Extract the (x, y) coordinate from the center of the cell holding the provided text.  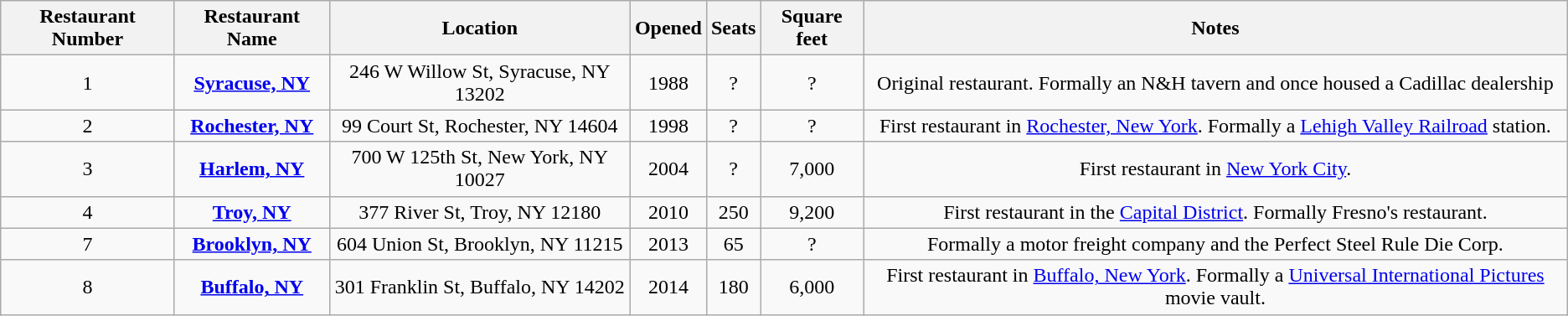
Opened (668, 28)
Original restaurant. Formally an N&H tavern and once housed a Cadillac dealership (1216, 82)
4 (88, 212)
2014 (668, 287)
246 W Willow St, Syracuse, NY 13202 (479, 82)
Square feet (812, 28)
6,000 (812, 287)
Buffalo, NY (251, 287)
First restaurant in Rochester, New York. Formally a Lehigh Valley Railroad station. (1216, 126)
Notes (1216, 28)
First restaurant in Buffalo, New York. Formally a Universal International Pictures movie vault. (1216, 287)
99 Court St, Rochester, NY 14604 (479, 126)
Formally a motor freight company and the Perfect Steel Rule Die Corp. (1216, 244)
250 (733, 212)
7,000 (812, 169)
3 (88, 169)
1998 (668, 126)
2013 (668, 244)
Location (479, 28)
First restaurant in the Capital District. Formally Fresno's restaurant. (1216, 212)
Restaurant Name (251, 28)
604 Union St, Brooklyn, NY 11215 (479, 244)
7 (88, 244)
1 (88, 82)
301 Franklin St, Buffalo, NY 14202 (479, 287)
First restaurant in New York City. (1216, 169)
Restaurant Number (88, 28)
180 (733, 287)
1988 (668, 82)
Syracuse, NY (251, 82)
65 (733, 244)
Harlem, NY (251, 169)
377 River St, Troy, NY 12180 (479, 212)
2004 (668, 169)
2010 (668, 212)
8 (88, 287)
Seats (733, 28)
2 (88, 126)
Troy, NY (251, 212)
Rochester, NY (251, 126)
Brooklyn, NY (251, 244)
9,200 (812, 212)
700 W 125th St, New York, NY 10027 (479, 169)
